Scan for the cell matching the given text and deliver its (x, y) coordinate at center. 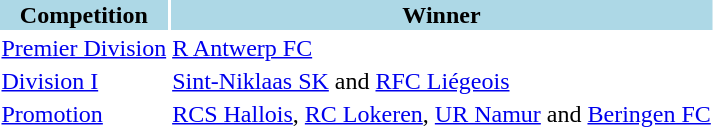
Division I (84, 81)
Premier Division (84, 48)
Winner (442, 15)
Competition (84, 15)
R Antwerp FC (442, 48)
Sint-Niklaas SK and RFC Liégeois (442, 81)
